Scan for the cell matching the given text and deliver its (x, y) coordinate at center. 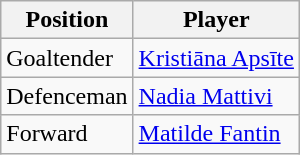
Player (216, 20)
Kristiāna Apsīte (216, 58)
Forward (67, 134)
Matilde Fantin (216, 134)
Nadia Mattivi (216, 96)
Position (67, 20)
Defenceman (67, 96)
Goaltender (67, 58)
